Pinpoint the cell where the given text exists, returning its (x, y) midpoint coordinate. 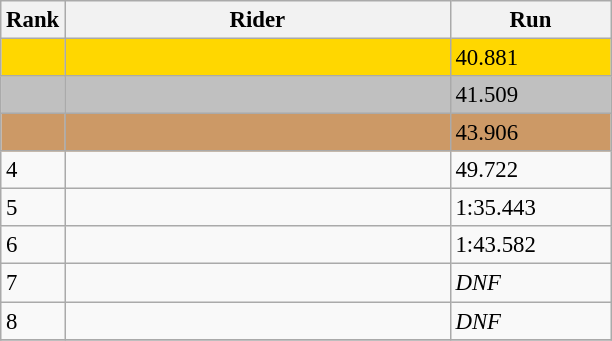
Run (530, 20)
Rank (33, 20)
5 (33, 208)
6 (33, 245)
41.509 (530, 95)
43.906 (530, 133)
Rider (258, 20)
49.722 (530, 170)
40.881 (530, 58)
7 (33, 283)
1:43.582 (530, 245)
4 (33, 170)
8 (33, 321)
1:35.443 (530, 208)
